Determine the [X, Y] coordinate at the center of the cell enclosing the given text.  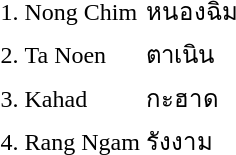
Kahad [82, 98]
Ta Noen [82, 54]
